Pinpoint the cell where the given text exists, returning its (X, Y) midpoint coordinate. 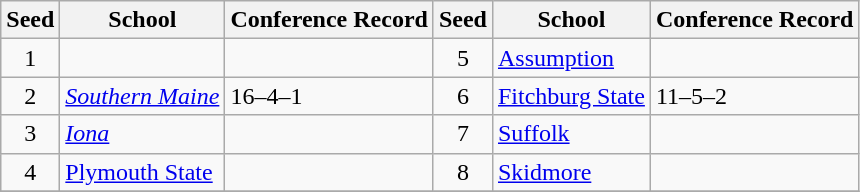
5 (462, 58)
Skidmore (571, 172)
Suffolk (571, 134)
Fitchburg State (571, 96)
6 (462, 96)
2 (30, 96)
4 (30, 172)
Assumption (571, 58)
1 (30, 58)
Iona (142, 134)
11–5–2 (754, 96)
3 (30, 134)
Southern Maine (142, 96)
Plymouth State (142, 172)
7 (462, 134)
8 (462, 172)
16–4–1 (330, 96)
